Determine the (X, Y) coordinate at the center of the cell enclosing the given text.  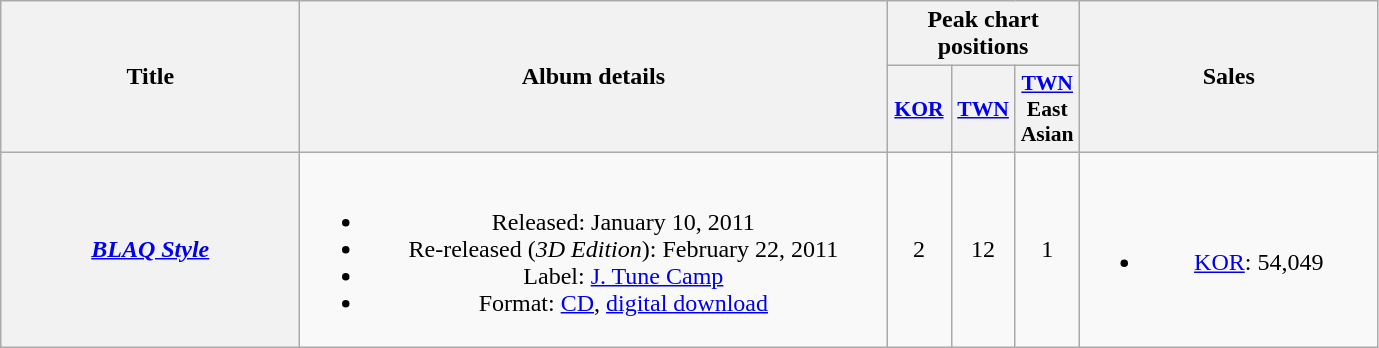
Sales (1228, 77)
Title (150, 77)
KOR (919, 110)
KOR: 54,049 (1228, 249)
Released: January 10, 2011Re-released (3D Edition): February 22, 2011Label: J. Tune CampFormat: CD, digital download (594, 249)
TWN East Asian (1047, 110)
1 (1047, 249)
2 (919, 249)
Peak chart positions (983, 34)
BLAQ Style (150, 249)
12 (983, 249)
TWN (983, 110)
Album details (594, 77)
